Determine the (X, Y) coordinate at the center of the cell enclosing the given text.  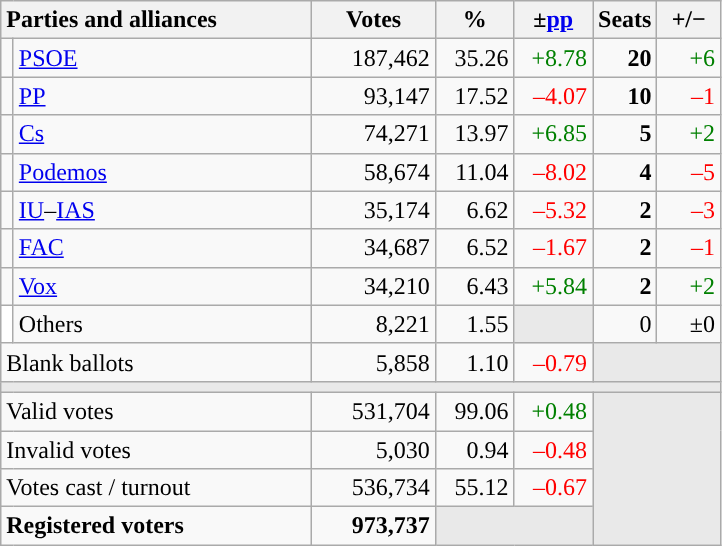
+0.48 (554, 411)
58,674 (374, 172)
99.06 (474, 411)
–1.67 (554, 248)
IU–IAS (162, 210)
Vox (162, 286)
8,221 (374, 324)
17.52 (474, 96)
PSOE (162, 58)
Parties and alliances (156, 20)
6.52 (474, 248)
–4.07 (554, 96)
+8.78 (554, 58)
Registered voters (156, 526)
+6.85 (554, 134)
10 (624, 96)
6.43 (474, 286)
±pp (554, 20)
+/− (689, 20)
Invalid votes (156, 449)
Valid votes (156, 411)
4 (624, 172)
5 (624, 134)
FAC (162, 248)
11.04 (474, 172)
187,462 (374, 58)
1.55 (474, 324)
6.62 (474, 210)
–8.02 (554, 172)
5,030 (374, 449)
35,174 (374, 210)
Blank ballots (156, 362)
±0 (689, 324)
Votes (374, 20)
13.97 (474, 134)
% (474, 20)
20 (624, 58)
0 (624, 324)
973,737 (374, 526)
34,210 (374, 286)
–5 (689, 172)
–0.79 (554, 362)
–0.67 (554, 488)
Podemos (162, 172)
–0.48 (554, 449)
1.10 (474, 362)
–5.32 (554, 210)
531,704 (374, 411)
93,147 (374, 96)
536,734 (374, 488)
+5.84 (554, 286)
Others (162, 324)
0.94 (474, 449)
Seats (624, 20)
Votes cast / turnout (156, 488)
Cs (162, 134)
PP (162, 96)
55.12 (474, 488)
34,687 (374, 248)
74,271 (374, 134)
35.26 (474, 58)
5,858 (374, 362)
+6 (689, 58)
–3 (689, 210)
